Output the (x, y) coordinate of the center of the cell containing the given text.  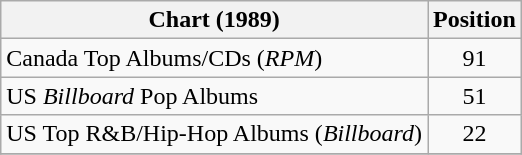
51 (475, 96)
Chart (1989) (214, 20)
US Billboard Pop Albums (214, 96)
US Top R&B/Hip-Hop Albums (Billboard) (214, 134)
Canada Top Albums/CDs (RPM) (214, 58)
22 (475, 134)
Position (475, 20)
91 (475, 58)
